Return [x, y] of the center of cell containing provided text 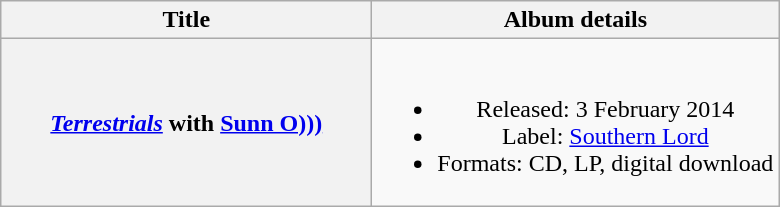
Title [186, 20]
Album details [576, 20]
Released: 3 February 2014Label: Southern LordFormats: CD, LP, digital download [576, 122]
Terrestrials with Sunn O))) [186, 122]
